From the cell containing the given text, extract its center point as (x, y) coordinate. 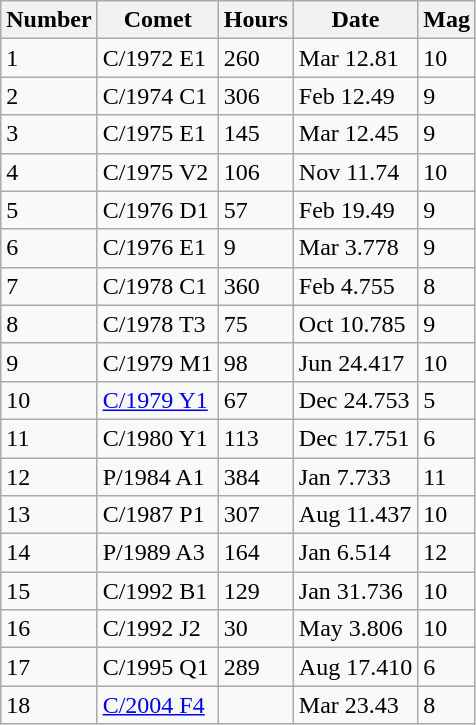
May 3.806 (355, 629)
306 (256, 96)
Mar 3.778 (355, 248)
Jun 24.417 (355, 362)
Number (49, 20)
98 (256, 362)
360 (256, 286)
14 (49, 553)
17 (49, 667)
C/1975 E1 (158, 134)
P/1984 A1 (158, 477)
C/1976 E1 (158, 248)
16 (49, 629)
1 (49, 58)
C/1979 M1 (158, 362)
260 (256, 58)
Jan 6.514 (355, 553)
4 (49, 172)
Aug 17.410 (355, 667)
Feb 12.49 (355, 96)
C/1978 C1 (158, 286)
C/1978 T3 (158, 324)
C/1979 Y1 (158, 400)
3 (49, 134)
67 (256, 400)
P/1989 A3 (158, 553)
C/1972 E1 (158, 58)
Nov 11.74 (355, 172)
113 (256, 438)
2 (49, 96)
129 (256, 591)
145 (256, 134)
30 (256, 629)
Feb 4.755 (355, 286)
Feb 19.49 (355, 210)
Oct 10.785 (355, 324)
Mar 12.45 (355, 134)
Jan 7.733 (355, 477)
Hours (256, 20)
384 (256, 477)
75 (256, 324)
Comet (158, 20)
Mar 12.81 (355, 58)
C/1980 Y1 (158, 438)
Mag (447, 20)
57 (256, 210)
Aug 11.437 (355, 515)
C/1995 Q1 (158, 667)
13 (49, 515)
C/1976 D1 (158, 210)
289 (256, 667)
Dec 24.753 (355, 400)
106 (256, 172)
C/1987 P1 (158, 515)
Jan 31.736 (355, 591)
C/2004 F4 (158, 705)
18 (49, 705)
7 (49, 286)
C/1974 C1 (158, 96)
Dec 17.751 (355, 438)
C/1992 B1 (158, 591)
Date (355, 20)
164 (256, 553)
C/1992 J2 (158, 629)
307 (256, 515)
15 (49, 591)
C/1975 V2 (158, 172)
Mar 23.43 (355, 705)
